Capture the cell that displays the provided text and extract its (x, y) central coordinate. 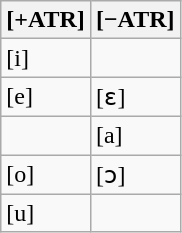
[−ATR] (135, 20)
[ɔ] (135, 174)
[u] (46, 213)
[a] (135, 135)
[e] (46, 97)
[o] (46, 174)
[+ATR] (46, 20)
[i] (46, 58)
[ɛ] (135, 97)
